Determine the [x, y] coordinate at the center of the cell enclosing the given text.  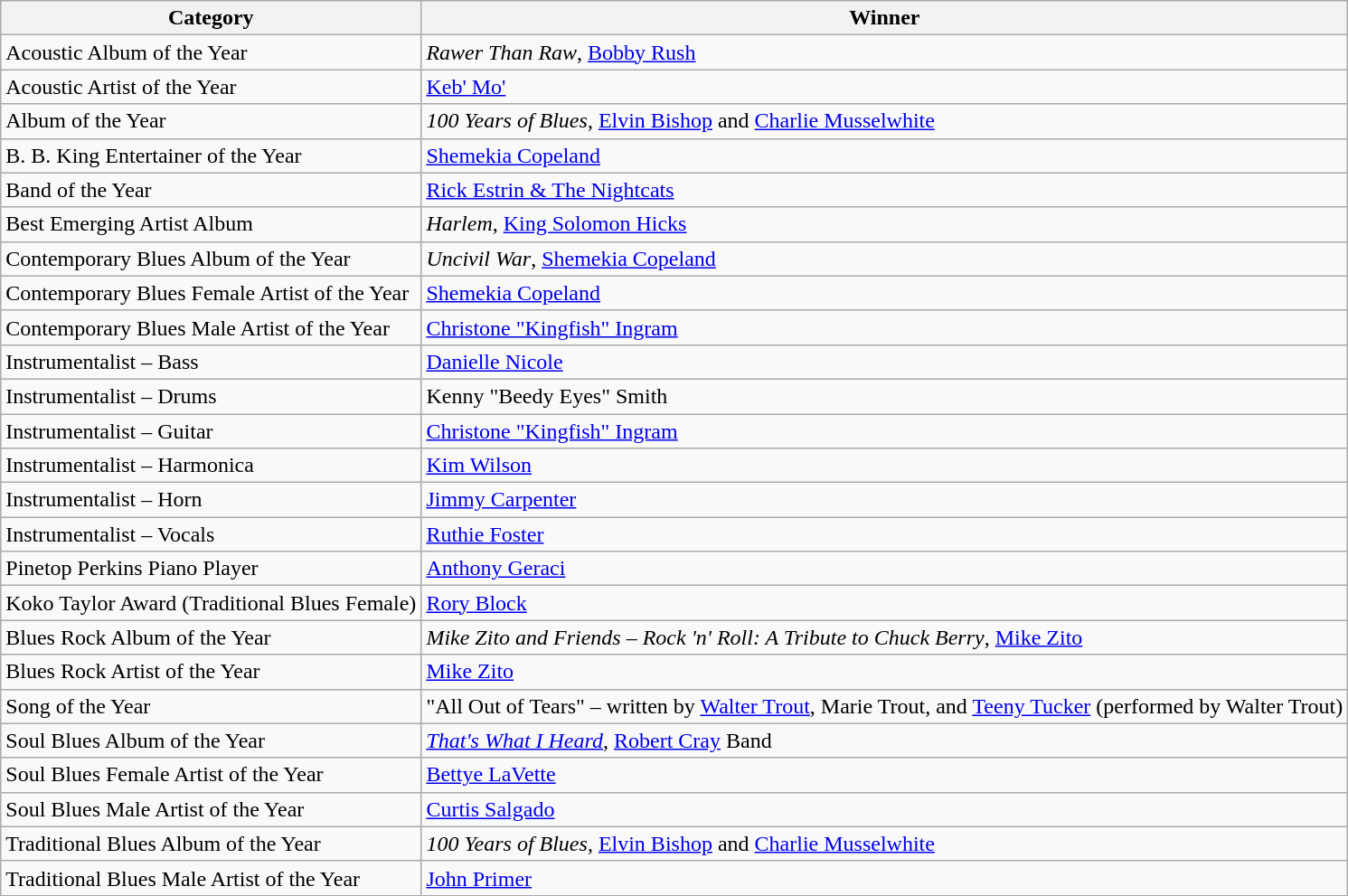
Band of the Year [212, 190]
Mike Zito and Friends – Rock 'n' Roll: A Tribute to Chuck Berry, Mike Zito [884, 637]
Ruthie Foster [884, 534]
Category [212, 18]
Contemporary Blues Female Artist of the Year [212, 293]
Rawer Than Raw, Bobby Rush [884, 52]
Kim Wilson [884, 466]
That's What I Heard, Robert Cray Band [884, 740]
Bettye LaVette [884, 775]
Uncivil War, Shemekia Copeland [884, 259]
Song of the Year [212, 706]
B. B. King Entertainer of the Year [212, 156]
Harlem, King Solomon Hicks [884, 224]
Kenny "Beedy Eyes" Smith [884, 396]
Pinetop Perkins Piano Player [212, 569]
Instrumentalist – Drums [212, 396]
Jimmy Carpenter [884, 500]
Instrumentalist – Horn [212, 500]
Traditional Blues Album of the Year [212, 844]
Contemporary Blues Album of the Year [212, 259]
Curtis Salgado [884, 809]
"All Out of Tears" – written by Walter Trout, Marie Trout, and Teeny Tucker (performed by Walter Trout) [884, 706]
Traditional Blues Male Artist of the Year [212, 878]
Best Emerging Artist Album [212, 224]
Soul Blues Album of the Year [212, 740]
Blues Rock Album of the Year [212, 637]
Instrumentalist – Bass [212, 362]
Instrumentalist – Harmonica [212, 466]
Anthony Geraci [884, 569]
Keb' Mo' [884, 87]
Koko Taylor Award (Traditional Blues Female) [212, 603]
Album of the Year [212, 121]
Acoustic Album of the Year [212, 52]
Soul Blues Male Artist of the Year [212, 809]
Rory Block [884, 603]
Instrumentalist – Guitar [212, 431]
Winner [884, 18]
Acoustic Artist of the Year [212, 87]
Danielle Nicole [884, 362]
Contemporary Blues Male Artist of the Year [212, 327]
Blues Rock Artist of the Year [212, 672]
Mike Zito [884, 672]
Rick Estrin & The Nightcats [884, 190]
John Primer [884, 878]
Instrumentalist – Vocals [212, 534]
Soul Blues Female Artist of the Year [212, 775]
